Locate the cell with the specified text and output its [x, y] center coordinate. 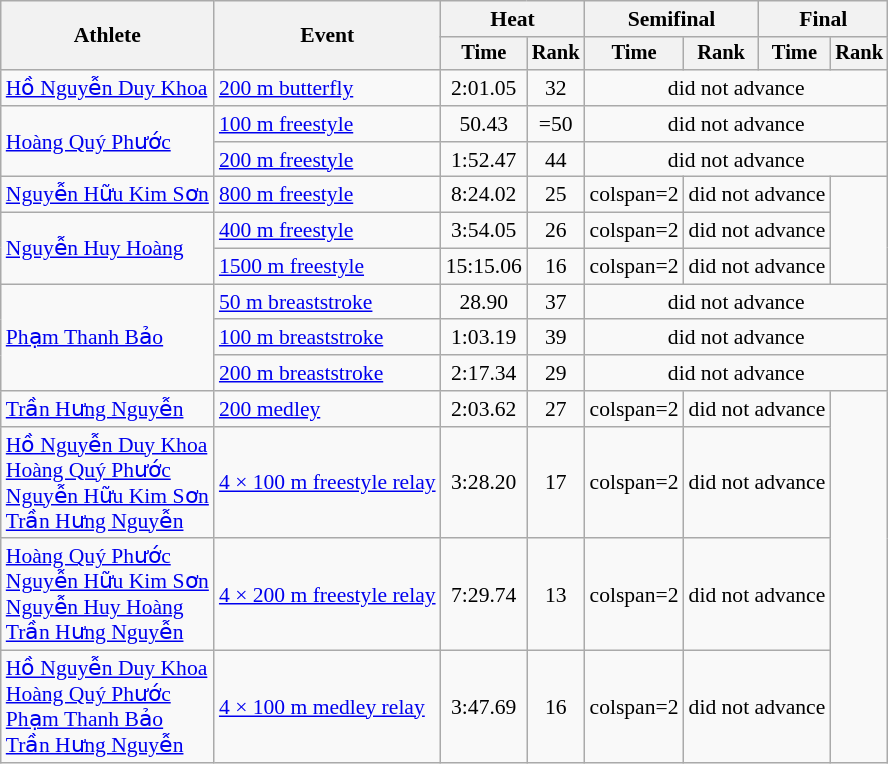
3:54.05 [484, 231]
Hồ Nguyễn Duy Khoa [108, 88]
44 [556, 160]
8:24.02 [484, 195]
Semifinal [671, 19]
100 m breaststroke [328, 338]
50.43 [484, 124]
13 [556, 595]
Nguyễn Hữu Kim Sơn [108, 195]
Event [328, 36]
=50 [556, 124]
200 medley [328, 409]
Hồ Nguyễn Duy KhoaHoàng Quý PhướcNguyễn Hữu Kim SơnTrần Hưng Nguyễn [108, 483]
3:28.20 [484, 483]
29 [556, 373]
200 m freestyle [328, 160]
4 × 100 m medley relay [328, 707]
4 × 200 m freestyle relay [328, 595]
39 [556, 338]
7:29.74 [484, 595]
37 [556, 302]
Hoàng Quý PhướcNguyễn Hữu Kim SơnNguyễn Huy HoàngTrần Hưng Nguyễn [108, 595]
2:17.34 [484, 373]
50 m breaststroke [328, 302]
4 × 100 m freestyle relay [328, 483]
26 [556, 231]
Trần Hưng Nguyễn [108, 409]
17 [556, 483]
15:15.06 [484, 267]
200 m breaststroke [328, 373]
28.90 [484, 302]
3:47.69 [484, 707]
100 m freestyle [328, 124]
1:03.19 [484, 338]
Nguyễn Huy Hoàng [108, 248]
800 m freestyle [328, 195]
1:52.47 [484, 160]
Hồ Nguyễn Duy KhoaHoàng Quý PhướcPhạm Thanh BảoTrần Hưng Nguyễn [108, 707]
2:03.62 [484, 409]
200 m butterfly [328, 88]
Final [824, 19]
27 [556, 409]
25 [556, 195]
Phạm Thanh Bảo [108, 338]
Heat [513, 19]
1500 m freestyle [328, 267]
Athlete [108, 36]
Hoàng Quý Phước [108, 142]
32 [556, 88]
2:01.05 [484, 88]
400 m freestyle [328, 231]
